Return [x, y] of the center of cell containing provided text 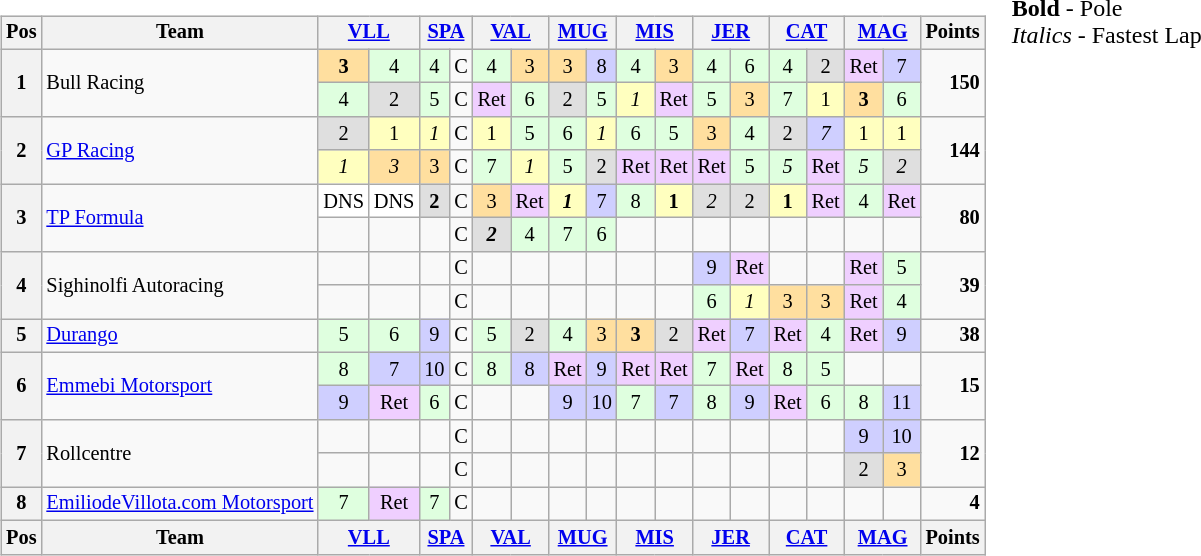
15 [953, 386]
150 [953, 82]
Emmebi Motorsport [180, 386]
Rollcentre [180, 454]
38 [953, 336]
Durango [180, 336]
12 [953, 454]
Sighinolfi Autoracing [180, 284]
Bull Racing [180, 82]
11 [902, 403]
39 [953, 284]
GP Racing [180, 150]
TP Formula [180, 218]
144 [953, 150]
80 [953, 218]
EmiliodeVillota.com Motorsport [180, 504]
